For the text-containing cell, return its midpoint in [x, y] coordinate format. 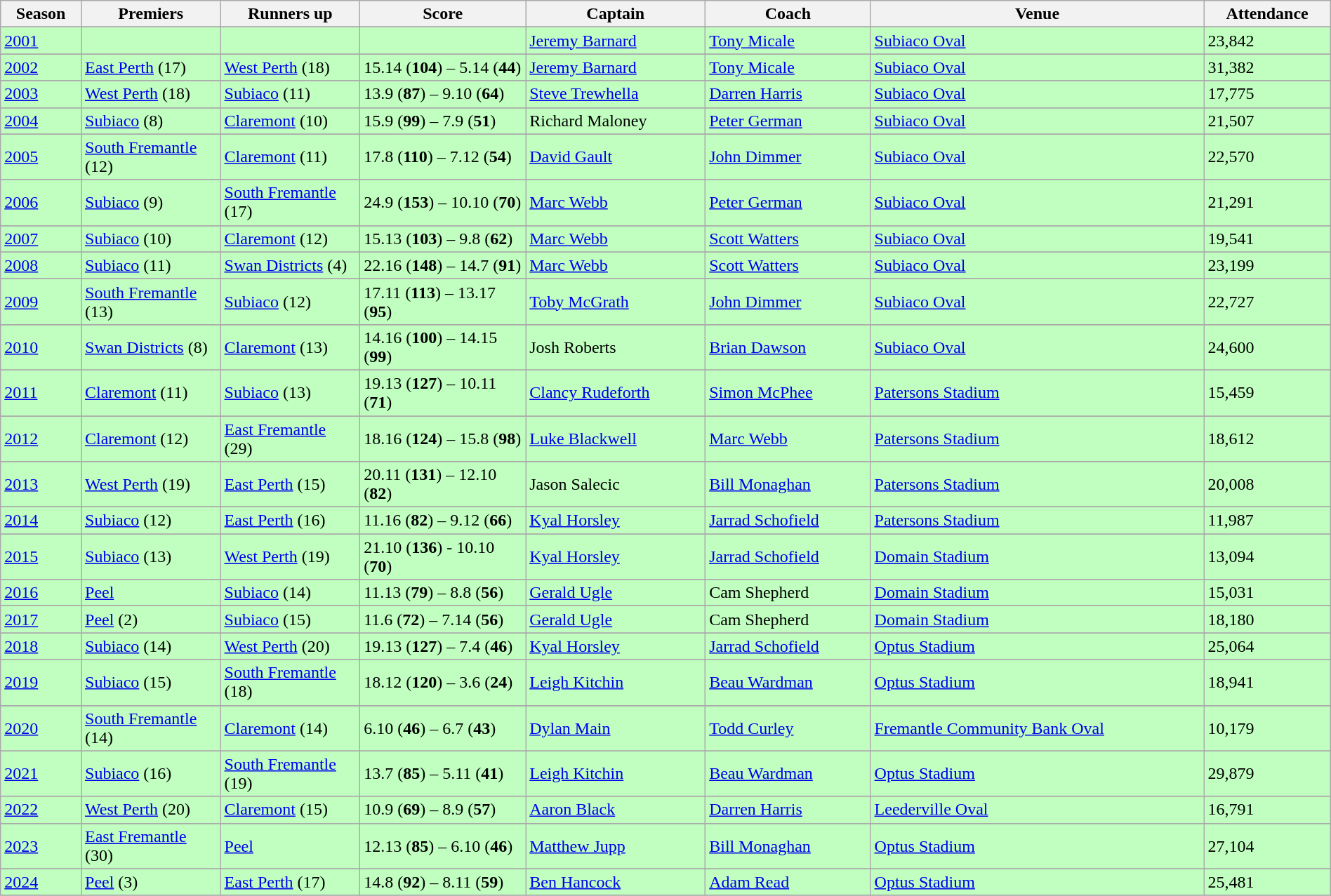
Venue [1038, 14]
Todd Curley [788, 728]
10,179 [1267, 728]
2008 [41, 265]
2023 [41, 846]
24,600 [1267, 347]
21,507 [1267, 121]
Leederville Oval [1038, 810]
Josh Roberts [616, 347]
Score [443, 14]
South Fremantle (18) [291, 682]
Luke Blackwell [616, 438]
Steve Trewhella [616, 94]
2006 [41, 202]
Subiaco (9) [152, 202]
East Fremantle (29) [291, 438]
Subiaco (8) [152, 121]
23,199 [1267, 265]
South Fremantle (14) [152, 728]
18,941 [1267, 682]
29,879 [1267, 773]
Aaron Black [616, 810]
Claremont (14) [291, 728]
13.9 (87) – 9.10 (64) [443, 94]
2021 [41, 773]
2002 [41, 67]
2024 [41, 882]
17,775 [1267, 94]
14.16 (100) – 14.15 (99) [443, 347]
Simon McPhee [788, 393]
Peel (3) [152, 882]
25,481 [1267, 882]
12.13 (85) – 6.10 (46) [443, 846]
Dylan Main [616, 728]
South Fremantle (19) [291, 773]
15.14 (104) – 5.14 (44) [443, 67]
Fremantle Community Bank Oval [1038, 728]
2009 [41, 302]
Brian Dawson [788, 347]
11,987 [1267, 521]
27,104 [1267, 846]
2018 [41, 646]
East Perth (15) [291, 484]
South Fremantle (12) [152, 157]
10.9 (69) – 8.9 (57) [443, 810]
David Gault [616, 157]
18.12 (120) – 3.6 (24) [443, 682]
Claremont (15) [291, 810]
13,094 [1267, 557]
Premiers [152, 14]
16,791 [1267, 810]
24.9 (153) – 10.10 (70) [443, 202]
Jason Salecic [616, 484]
Claremont (10) [291, 121]
Subiaco (10) [152, 239]
19.13 (127) – 7.4 (46) [443, 646]
Swan Districts (8) [152, 347]
Richard Maloney [616, 121]
2016 [41, 593]
2010 [41, 347]
2019 [41, 682]
Coach [788, 14]
11.6 (72) – 7.14 (56) [443, 620]
13.7 (85) – 5.11 (41) [443, 773]
Ben Hancock [616, 882]
15.9 (99) – 7.9 (51) [443, 121]
Swan Districts (4) [291, 265]
South Fremantle (17) [291, 202]
South Fremantle (13) [152, 302]
Season [41, 14]
Toby McGrath [616, 302]
Subiaco (16) [152, 773]
2020 [41, 728]
2003 [41, 94]
25,064 [1267, 646]
East Perth (16) [291, 521]
20.11 (131) – 12.10 (82) [443, 484]
11.13 (79) – 8.8 (56) [443, 593]
2004 [41, 121]
Claremont (13) [291, 347]
Runners up [291, 14]
18.16 (124) – 15.8 (98) [443, 438]
2012 [41, 438]
2017 [41, 620]
21,291 [1267, 202]
Attendance [1267, 14]
2022 [41, 810]
2015 [41, 557]
23,842 [1267, 41]
2007 [41, 239]
15,459 [1267, 393]
20,008 [1267, 484]
6.10 (46) – 6.7 (43) [443, 728]
2005 [41, 157]
Peel (2) [152, 620]
22,727 [1267, 302]
2011 [41, 393]
2013 [41, 484]
22.16 (148) – 14.7 (91) [443, 265]
East Fremantle (30) [152, 846]
Matthew Jupp [616, 846]
Clancy Rudeforth [616, 393]
22,570 [1267, 157]
Captain [616, 14]
19.13 (127) – 10.11 (71) [443, 393]
2001 [41, 41]
15.13 (103) – 9.8 (62) [443, 239]
15,031 [1267, 593]
19,541 [1267, 239]
17.11 (113) – 13.17 (95) [443, 302]
21.10 (136) - 10.10 (70) [443, 557]
17.8 (110) – 7.12 (54) [443, 157]
Adam Read [788, 882]
2014 [41, 521]
11.16 (82) – 9.12 (66) [443, 521]
18,180 [1267, 620]
31,382 [1267, 67]
18,612 [1267, 438]
14.8 (92) – 8.11 (59) [443, 882]
